Scan for the cell matching the given text and deliver its (X, Y) coordinate at center. 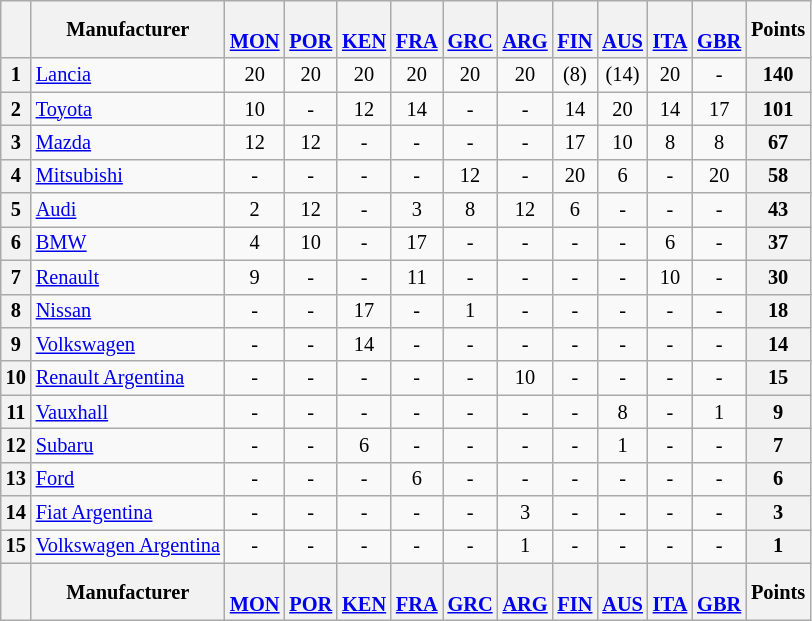
5 (16, 210)
43 (778, 210)
Toyota (128, 109)
Lancia (128, 75)
Mazda (128, 142)
101 (778, 109)
Ford (128, 479)
Volkswagen Argentina (128, 546)
67 (778, 142)
Subaru (128, 445)
13 (16, 479)
Fiat Argentina (128, 513)
58 (778, 176)
Audi (128, 210)
30 (778, 277)
37 (778, 243)
Volkswagen (128, 344)
Vauxhall (128, 412)
BMW (128, 243)
Nissan (128, 311)
Renault (128, 277)
(8) (576, 75)
Renault Argentina (128, 378)
18 (778, 311)
(14) (622, 75)
Mitsubishi (128, 176)
140 (778, 75)
